Scan for the cell matching the given text and deliver its (X, Y) coordinate at center. 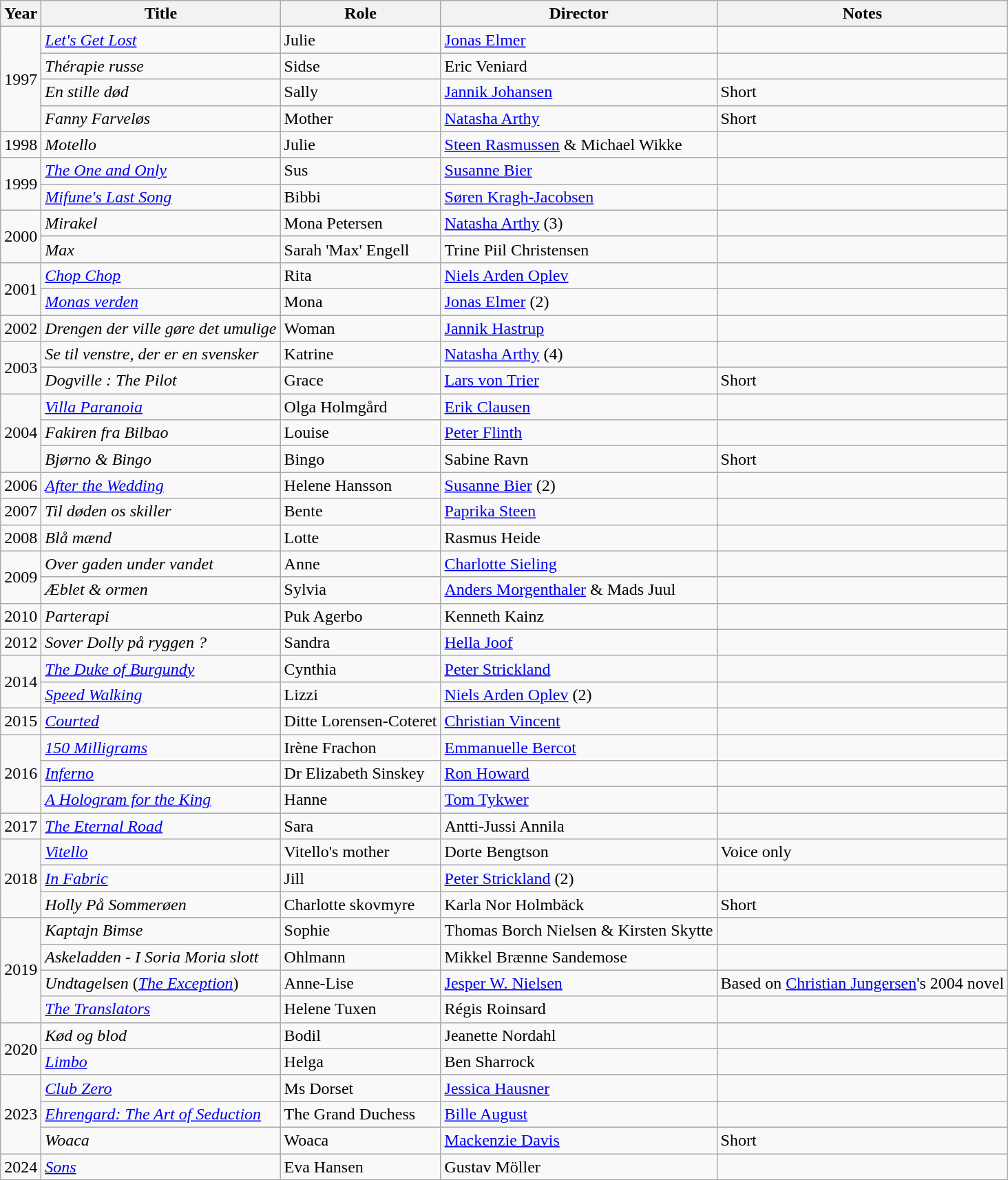
Helga (361, 1062)
Peter Flinth (578, 433)
Kød og blod (161, 1035)
Steen Rasmussen & Michael Wikke (578, 145)
Vitello (161, 852)
Jessica Hausner (578, 1088)
Bente (361, 512)
Tom Tykwer (578, 800)
Sally (361, 92)
2024 (21, 1167)
Sarah 'Max' Engell (361, 249)
Anders Morgenthaler & Mads Juul (578, 590)
After the Wedding (161, 485)
Jonas Elmer (2) (578, 302)
Voice only (862, 852)
Sons (161, 1167)
Natasha Arthy (3) (578, 223)
Mikkel Brænne Sandemose (578, 957)
Blå mænd (161, 538)
2017 (21, 826)
Erik Clausen (578, 407)
Søren Kragh-Jacobsen (578, 197)
Thérapie russe (161, 66)
Sara (361, 826)
Rita (361, 275)
Ms Dorset (361, 1088)
Bjørno & Bingo (161, 459)
Director (578, 14)
Notes (862, 14)
Drengen der ville gøre det umulige (161, 328)
2001 (21, 288)
Olga Holmgård (361, 407)
The One and Only (161, 171)
Niels Arden Oplev (2) (578, 695)
2014 (21, 682)
2010 (21, 616)
2019 (21, 970)
Jannik Hastrup (578, 328)
Undtagelsen (The Exception) (161, 983)
Let's Get Lost (161, 40)
The Duke of Burgundy (161, 668)
Gustav Möller (578, 1167)
Parterapi (161, 616)
The Grand Duchess (361, 1114)
Club Zero (161, 1088)
Æblet & ormen (161, 590)
Dorte Bengtson (578, 852)
Bodil (361, 1035)
Emmanuelle Bercot (578, 747)
2002 (21, 328)
Limbo (161, 1062)
Sover Dolly på ryggen ? (161, 642)
2023 (21, 1114)
Cynthia (361, 668)
Jesper W. Nielsen (578, 983)
Kenneth Kainz (578, 616)
Grace (361, 381)
Ben Sharrock (578, 1062)
Courted (161, 721)
Eva Hansen (361, 1167)
A Hologram for the King (161, 800)
Katrine (361, 355)
2000 (21, 236)
2018 (21, 878)
Mackenzie Davis (578, 1140)
Sylvia (361, 590)
Paprika Steen (578, 512)
Role (361, 14)
En stille død (161, 92)
Christian Vincent (578, 721)
Rasmus Heide (578, 538)
150 Milligrams (161, 747)
Puk Agerbo (361, 616)
Lotte (361, 538)
Natasha Arthy (4) (578, 355)
Susanne Bier (2) (578, 485)
The Translators (161, 1009)
Jannik Johansen (578, 92)
Bille August (578, 1114)
Over gaden under vandet (161, 564)
Sabine Ravn (578, 459)
Hella Joof (578, 642)
Ehrengard: The Art of Seduction (161, 1114)
1999 (21, 184)
In Fabric (161, 878)
Vitello's mother (361, 852)
2003 (21, 368)
1997 (21, 79)
Chop Chop (161, 275)
Lars von Trier (578, 381)
Eric Veniard (578, 66)
Sandra (361, 642)
Se til venstre, der er en svensker (161, 355)
Sus (361, 171)
Mona Petersen (361, 223)
Thomas Borch Nielsen & Kirsten Skytte (578, 931)
Mother (361, 118)
Antti-Jussi Annila (578, 826)
Woman (361, 328)
Jill (361, 878)
Peter Strickland (2) (578, 878)
Peter Strickland (578, 668)
Charlotte Sieling (578, 564)
Sidse (361, 66)
2012 (21, 642)
2020 (21, 1049)
Monas verden (161, 302)
2008 (21, 538)
Ditte Lorensen-Coteret (361, 721)
Natasha Arthy (578, 118)
Irène Frachon (361, 747)
2006 (21, 485)
Max (161, 249)
Jonas Elmer (578, 40)
Holly På Sommerøen (161, 905)
Jeanette Nordahl (578, 1035)
2004 (21, 433)
The Eternal Road (161, 826)
Lizzi (361, 695)
Niels Arden Oplev (578, 275)
Louise (361, 433)
Bingo (361, 459)
Bibbi (361, 197)
Mifune's Last Song (161, 197)
Sophie (361, 931)
Hanne (361, 800)
Askeladden - I Soria Moria slott (161, 957)
2015 (21, 721)
Year (21, 14)
1998 (21, 145)
Speed Walking (161, 695)
Til døden os skiller (161, 512)
Anne (361, 564)
Dr Elizabeth Sinskey (361, 774)
Title (161, 14)
Anne-Lise (361, 983)
Fakiren fra Bilbao (161, 433)
2016 (21, 773)
Helene Tuxen (361, 1009)
Régis Roinsard (578, 1009)
Ron Howard (578, 774)
2007 (21, 512)
Charlotte skovmyre (361, 905)
Trine Piil Christensen (578, 249)
Mirakel (161, 223)
Mona (361, 302)
Susanne Bier (578, 171)
Fanny Farveløs (161, 118)
Ohlmann (361, 957)
Inferno (161, 774)
Dogville : The Pilot (161, 381)
Kaptajn Bimse (161, 931)
Karla Nor Holmbäck (578, 905)
Helene Hansson (361, 485)
Motello (161, 145)
Villa Paranoia (161, 407)
2009 (21, 577)
Based on Christian Jungersen's 2004 novel (862, 983)
